Scan for the cell matching the given text and deliver its [x, y] coordinate at center. 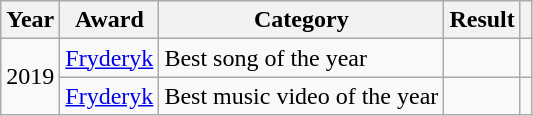
Year [30, 20]
Category [302, 20]
Best music video of the year [302, 96]
Award [110, 20]
Result [482, 20]
Best song of the year [302, 58]
2019 [30, 77]
